Pinpoint the cell where the given text exists, returning its [X, Y] midpoint coordinate. 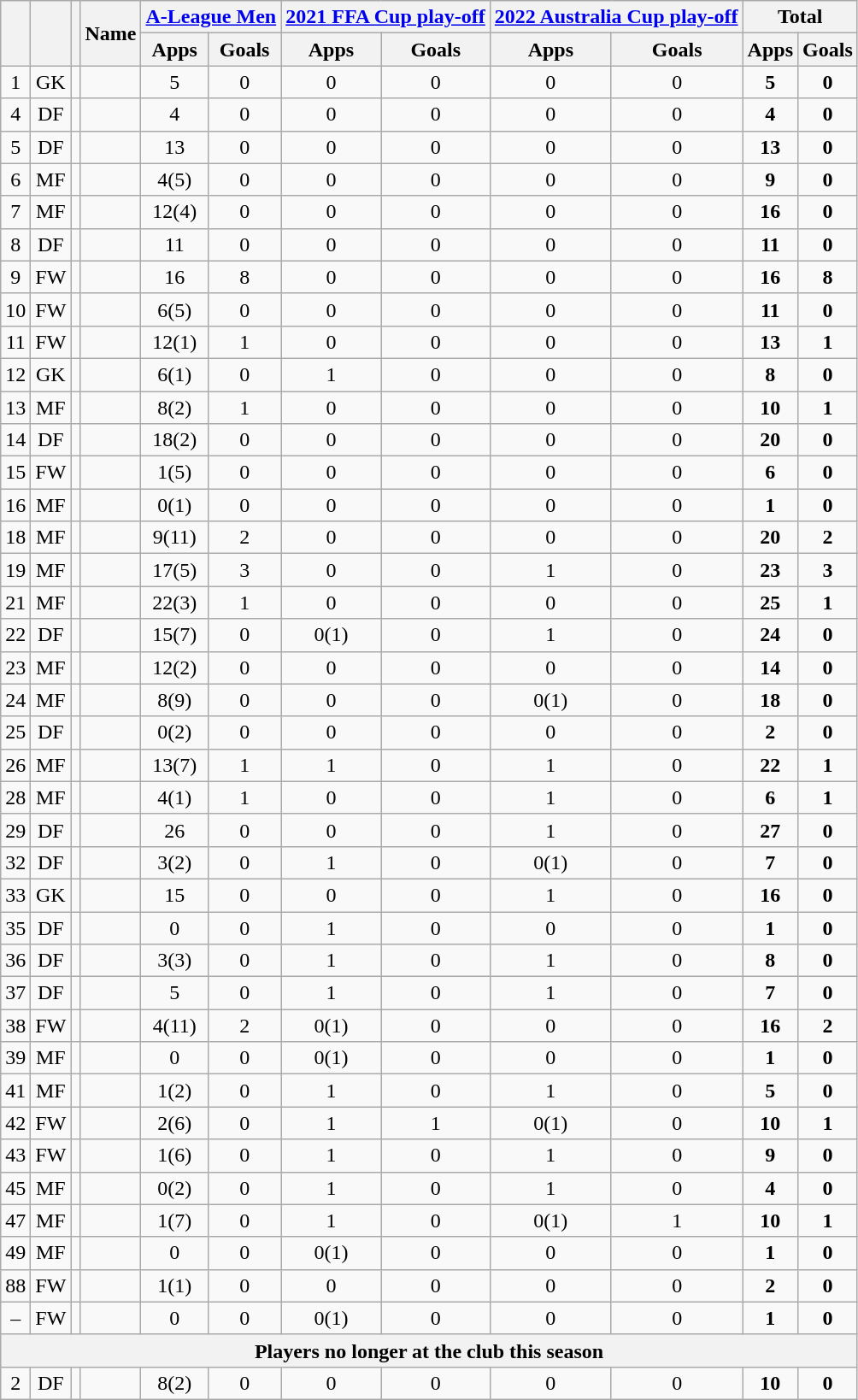
15(7) [174, 635]
28 [15, 797]
Name [111, 33]
35 [15, 927]
Total [800, 17]
42 [15, 1123]
6(5) [174, 309]
12(4) [174, 212]
– [15, 1318]
39 [15, 1058]
1(7) [174, 1221]
19 [15, 570]
18(2) [174, 440]
1(1) [174, 1285]
3(3) [174, 961]
21 [15, 603]
1(6) [174, 1156]
4(1) [174, 797]
4(5) [174, 179]
12 [15, 374]
12(1) [174, 342]
43 [15, 1156]
3(2) [174, 862]
1(5) [174, 473]
2022 Australia Cup play-off [616, 17]
37 [15, 993]
22(3) [174, 603]
17(5) [174, 570]
41 [15, 1091]
1(2) [174, 1091]
49 [15, 1253]
32 [15, 862]
13(7) [174, 765]
12(2) [174, 668]
45 [15, 1188]
27 [770, 830]
36 [15, 961]
29 [15, 830]
8(9) [174, 700]
4(11) [174, 1026]
33 [15, 895]
38 [15, 1026]
2021 FFA Cup play-off [386, 17]
Players no longer at the club this season [429, 1350]
A-League Men [211, 17]
6(1) [174, 374]
88 [15, 1285]
2(6) [174, 1123]
9(11) [174, 538]
47 [15, 1221]
